Provide the (x, y) coordinate of the cell's center where the given text is located.  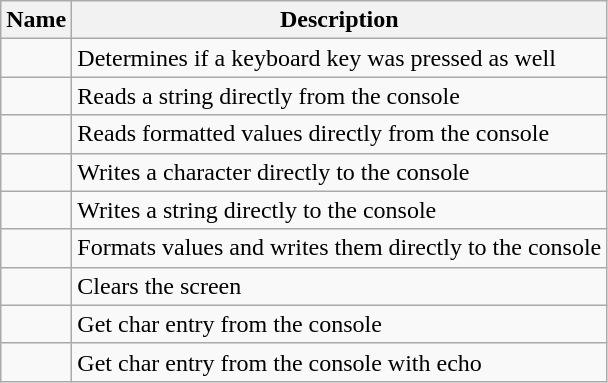
Writes a string directly to the console (340, 210)
Get char entry from the console (340, 324)
Description (340, 20)
Reads formatted values directly from the console (340, 134)
Get char entry from the console with echo (340, 362)
Writes a character directly to the console (340, 172)
Formats values and writes them directly to the console (340, 248)
Reads a string directly from the console (340, 96)
Determines if a keyboard key was pressed as well (340, 58)
Clears the screen (340, 286)
Name (36, 20)
